From the cell containing the given text, extract its center point as (x, y) coordinate. 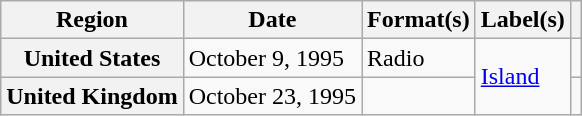
United States (92, 58)
United Kingdom (92, 96)
October 23, 1995 (272, 96)
Format(s) (419, 20)
October 9, 1995 (272, 58)
Label(s) (522, 20)
Date (272, 20)
Radio (419, 58)
Region (92, 20)
Island (522, 77)
